Return the (X, Y) coordinate for the center point of the cell that contains the specified text.  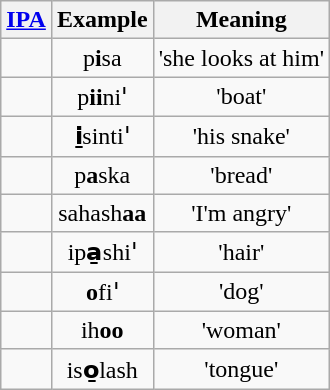
'tongue' (241, 369)
'dog' (241, 292)
pisa (102, 58)
'woman' (241, 330)
paska (102, 175)
'boat' (241, 97)
ofiꞌ (102, 292)
'bread' (241, 175)
piiniꞌ (102, 97)
'hair' (241, 252)
Example (102, 20)
i̱sintiꞌ (102, 136)
iso̱lash (102, 369)
Meaning (241, 20)
IPA (26, 20)
'she looks at him' (241, 58)
sahashaa (102, 213)
'I'm angry' (241, 213)
ipa̱shiꞌ (102, 252)
ihoo (102, 330)
'his snake' (241, 136)
